Extract the [X, Y] coordinate from the center of the cell holding the provided text.  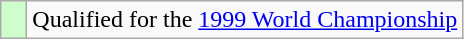
Qualified for the 1999 World Championship [245, 20]
